Capture the cell that displays the provided text and extract its (X, Y) central coordinate. 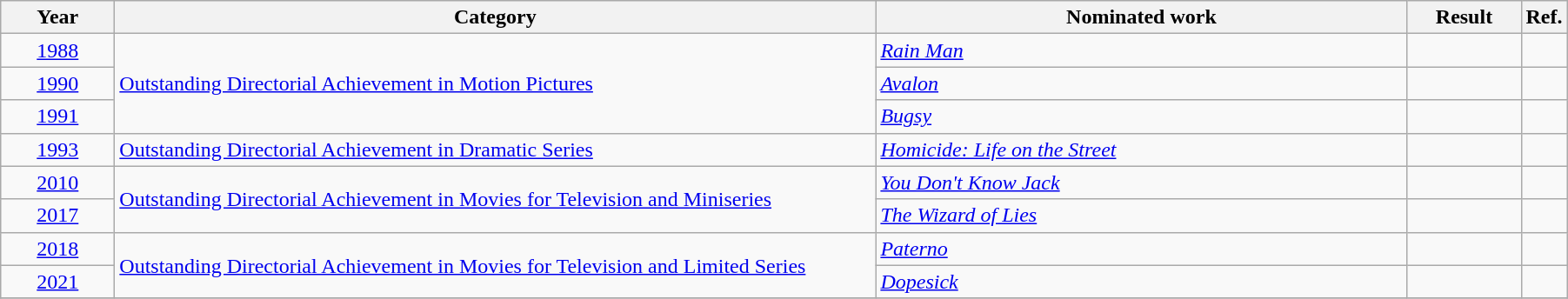
You Don't Know Jack (1141, 183)
Year (57, 17)
Category (496, 17)
2010 (57, 183)
Homicide: Life on the Street (1141, 149)
Outstanding Directorial Achievement in Movies for Television and Miniseries (496, 199)
The Wizard of Lies (1141, 216)
Outstanding Directorial Achievement in Dramatic Series (496, 149)
Avalon (1141, 83)
Rain Man (1141, 50)
Paterno (1141, 249)
Result (1465, 17)
2018 (57, 249)
2021 (57, 282)
1991 (57, 116)
Nominated work (1141, 17)
Dopesick (1141, 282)
Outstanding Directorial Achievement in Motion Pictures (496, 83)
Bugsy (1141, 116)
Outstanding Directorial Achievement in Movies for Television and Limited Series (496, 265)
Ref. (1545, 17)
2017 (57, 216)
1988 (57, 50)
1993 (57, 149)
1990 (57, 83)
